Scan for the cell matching the given text and deliver its (X, Y) coordinate at center. 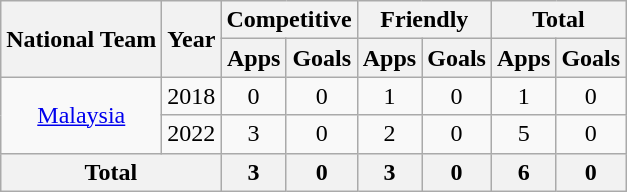
Competitive (289, 20)
Friendly (424, 20)
Year (192, 39)
2018 (192, 96)
5 (523, 134)
2022 (192, 134)
2 (389, 134)
6 (523, 172)
Malaysia (82, 115)
National Team (82, 39)
